Output the (x, y) coordinate of the center of the cell containing the given text.  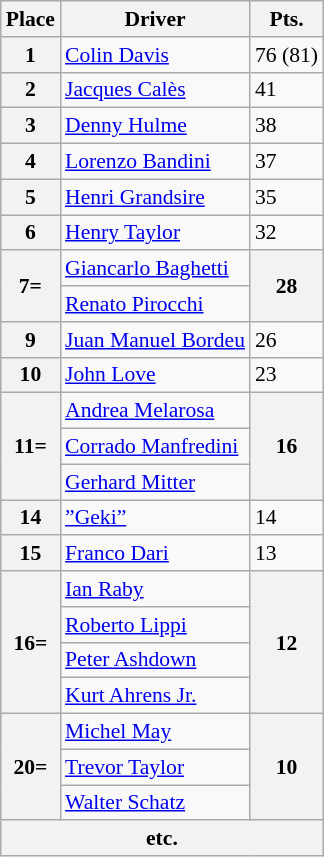
Andrea Melarosa (155, 411)
Kurt Ahrens Jr. (155, 696)
Renato Pirocchi (155, 304)
Trevor Taylor (155, 767)
Roberto Lippi (155, 625)
9 (30, 340)
Colin Davis (155, 55)
Ian Raby (155, 589)
13 (286, 554)
Place (30, 19)
Jacques Calès (155, 90)
2 (30, 90)
35 (286, 197)
11= (30, 446)
Lorenzo Bandini (155, 162)
Denny Hulme (155, 126)
Henri Grandsire (155, 197)
1 (30, 55)
3 (30, 126)
26 (286, 340)
Giancarlo Baghetti (155, 269)
Gerhard Mitter (155, 482)
John Love (155, 375)
37 (286, 162)
Driver (155, 19)
16= (30, 642)
41 (286, 90)
23 (286, 375)
Franco Dari (155, 554)
5 (30, 197)
Peter Ashdown (155, 660)
16 (286, 446)
7= (30, 286)
38 (286, 126)
32 (286, 233)
Walter Schatz (155, 803)
etc. (162, 839)
”Geki” (155, 518)
Juan Manuel Bordeu (155, 340)
20= (30, 768)
12 (286, 642)
Michel May (155, 732)
4 (30, 162)
15 (30, 554)
28 (286, 286)
Corrado Manfredini (155, 447)
Pts. (286, 19)
76 (81) (286, 55)
6 (30, 233)
Henry Taylor (155, 233)
